From the cell containing the given text, extract its center point as (X, Y) coordinate. 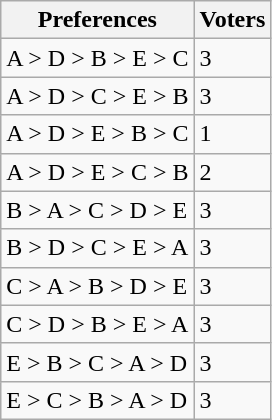
B > D > C > E > A (98, 248)
A > D > C > E > B (98, 96)
C > A > B > D > E (98, 286)
A > D > E > C > B (98, 172)
E > B > C > A > D (98, 362)
C > D > B > E > A (98, 324)
E > C > B > A > D (98, 400)
A > D > B > E > C (98, 58)
A > D > E > B > C (98, 134)
Voters (232, 20)
2 (232, 172)
B > A > C > D > E (98, 210)
Preferences (98, 20)
1 (232, 134)
